Find where the given text appears and provide that cell's center as (X, Y) coordinate. 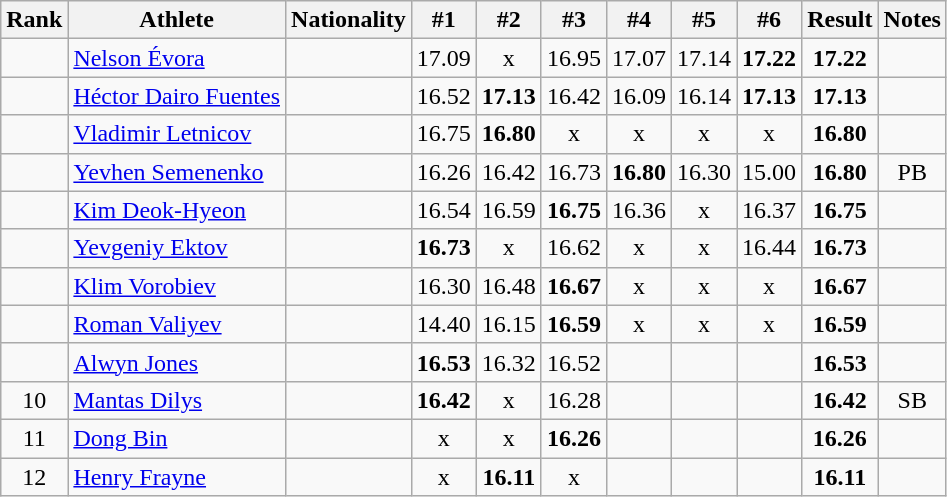
Athlete (177, 20)
Roman Valiyev (177, 324)
Nationality (349, 20)
Henry Frayne (177, 477)
Nelson Évora (177, 58)
Mantas Dilys (177, 400)
12 (34, 477)
11 (34, 438)
Rank (34, 20)
PB (912, 172)
17.14 (704, 58)
16.48 (508, 286)
Dong Bin (177, 438)
Notes (912, 20)
Yevgeniy Ektov (177, 248)
#4 (638, 20)
16.54 (444, 210)
16.62 (574, 248)
Yevhen Semenenko (177, 172)
15.00 (770, 172)
16.37 (770, 210)
16.32 (508, 362)
10 (34, 400)
16.28 (574, 400)
#1 (444, 20)
14.40 (444, 324)
Klim Vorobiev (177, 286)
16.15 (508, 324)
Vladimir Letnicov (177, 134)
16.14 (704, 96)
Héctor Dairo Fuentes (177, 96)
Kim Deok-Hyeon (177, 210)
Alwyn Jones (177, 362)
17.07 (638, 58)
17.09 (444, 58)
16.44 (770, 248)
#2 (508, 20)
16.95 (574, 58)
#5 (704, 20)
#6 (770, 20)
Result (840, 20)
SB (912, 400)
16.09 (638, 96)
#3 (574, 20)
16.36 (638, 210)
